Output the (x, y) coordinate of the center of the cell containing the given text.  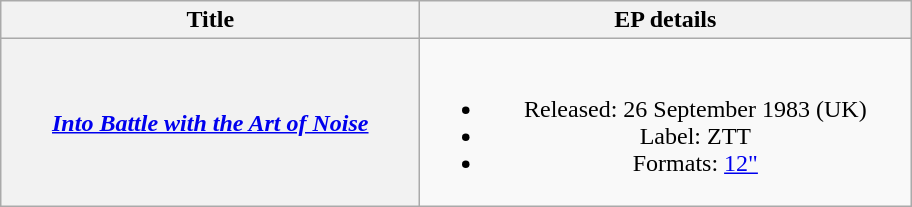
EP details (666, 20)
Into Battle with the Art of Noise (210, 122)
Title (210, 20)
Released: 26 September 1983 (UK)Label: ZTTFormats: 12" (666, 122)
